Scan for the cell matching the given text and deliver its [X, Y] coordinate at center. 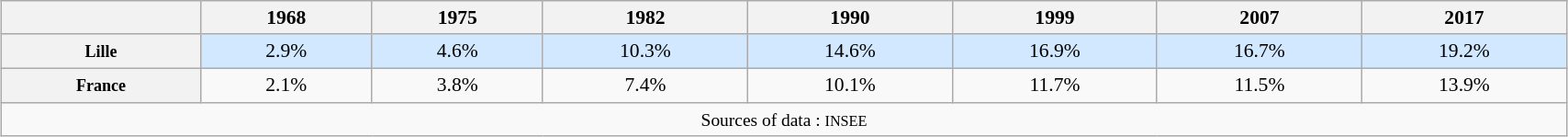
1990 [850, 17]
2017 [1463, 17]
2.9% [286, 51]
1975 [457, 17]
7.4% [644, 86]
10.3% [644, 51]
16.7% [1260, 51]
France [101, 86]
1982 [644, 17]
19.2% [1463, 51]
2.1% [286, 86]
14.6% [850, 51]
1968 [286, 17]
16.9% [1054, 51]
13.9% [1463, 86]
11.7% [1054, 86]
Lille [101, 51]
Sources of data : INSEE [784, 120]
3.8% [457, 86]
2007 [1260, 17]
1999 [1054, 17]
4.6% [457, 51]
11.5% [1260, 86]
10.1% [850, 86]
